Return (x, y) of the center of cell containing provided text 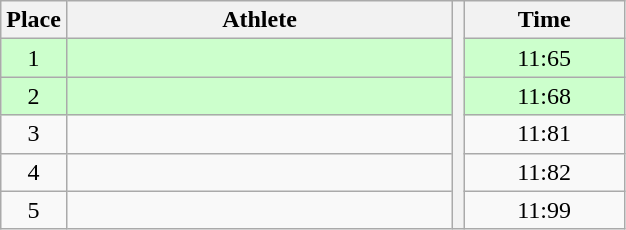
11:65 (544, 58)
Athlete (259, 20)
11:81 (544, 134)
3 (34, 134)
11:82 (544, 172)
4 (34, 172)
Place (34, 20)
1 (34, 58)
Time (544, 20)
2 (34, 96)
5 (34, 210)
11:99 (544, 210)
11:68 (544, 96)
